Return the (x, y) coordinate for the center point of the cell that contains the specified text.  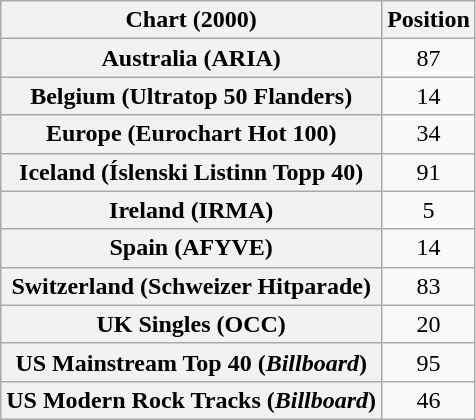
Europe (Eurochart Hot 100) (192, 134)
34 (429, 134)
5 (429, 210)
US Modern Rock Tracks (Billboard) (192, 400)
Australia (ARIA) (192, 58)
UK Singles (OCC) (192, 324)
US Mainstream Top 40 (Billboard) (192, 362)
95 (429, 362)
Switzerland (Schweizer Hitparade) (192, 286)
83 (429, 286)
Belgium (Ultratop 50 Flanders) (192, 96)
Iceland (Íslenski Listinn Topp 40) (192, 172)
Spain (AFYVE) (192, 248)
Chart (2000) (192, 20)
Position (429, 20)
87 (429, 58)
20 (429, 324)
Ireland (IRMA) (192, 210)
46 (429, 400)
91 (429, 172)
